Pinpoint the cell where the given text exists, returning its (x, y) midpoint coordinate. 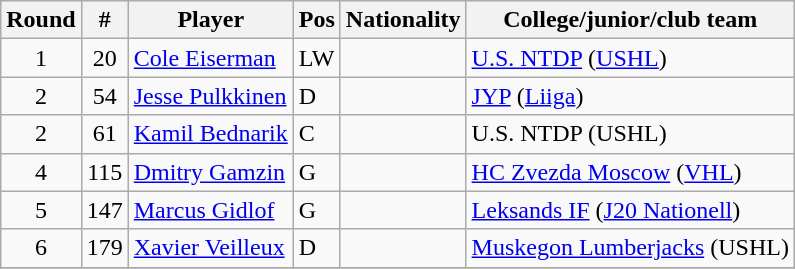
JYP (Liiga) (630, 96)
Kamil Bednarik (210, 134)
Muskegon Lumberjacks (USHL) (630, 248)
20 (104, 58)
6 (41, 248)
Xavier Veilleux (210, 248)
Pos (316, 20)
179 (104, 248)
LW (316, 58)
Jesse Pulkkinen (210, 96)
Marcus Gidlof (210, 210)
61 (104, 134)
Dmitry Gamzin (210, 172)
147 (104, 210)
Leksands IF (J20 Nationell) (630, 210)
54 (104, 96)
Nationality (403, 20)
C (316, 134)
Cole Eiserman (210, 58)
College/junior/club team (630, 20)
Player (210, 20)
115 (104, 172)
4 (41, 172)
1 (41, 58)
# (104, 20)
5 (41, 210)
HC Zvezda Moscow (VHL) (630, 172)
Round (41, 20)
